Search for the cell housing the specified text and yield its [X, Y] center coordinate. 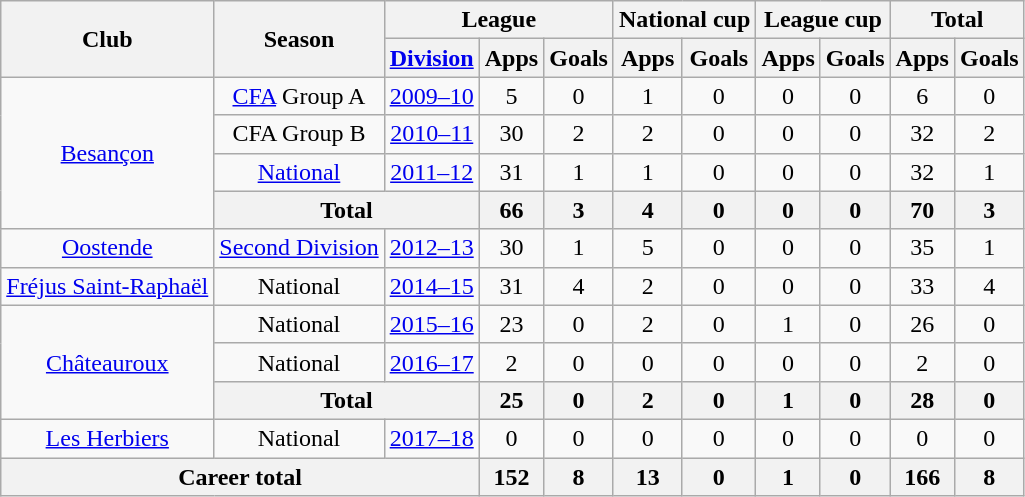
2010–11 [432, 134]
13 [647, 477]
Fréjus Saint-Raphaël [108, 286]
National cup [684, 20]
Career total [240, 477]
35 [922, 248]
166 [922, 477]
2016–17 [432, 362]
152 [511, 477]
Les Herbiers [108, 438]
2011–12 [432, 172]
Club [108, 39]
CFA Group A [299, 96]
25 [511, 400]
Besançon [108, 153]
CFA Group B [299, 134]
70 [922, 210]
26 [922, 324]
Second Division [299, 248]
2017–18 [432, 438]
Division [432, 58]
League [498, 20]
League cup [823, 20]
2012–13 [432, 248]
6 [922, 96]
2014–15 [432, 286]
Châteauroux [108, 362]
Season [299, 39]
66 [511, 210]
2009–10 [432, 96]
33 [922, 286]
28 [922, 400]
Oostende [108, 248]
2015–16 [432, 324]
23 [511, 324]
